For the text-containing cell, return its midpoint in [X, Y] coordinate format. 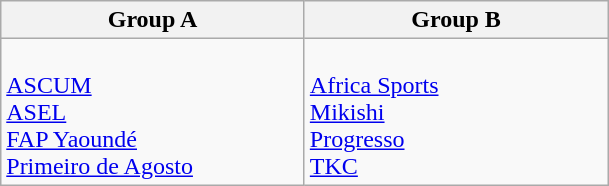
ASCUM ASEL FAP Yaoundé Primeiro de Agosto [153, 112]
Group B [456, 20]
Group A [153, 20]
Africa Sports Mikishi Progresso TKC [456, 112]
